From the cell containing the given text, extract its center point as [x, y] coordinate. 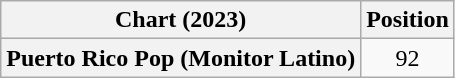
Puerto Rico Pop (Monitor Latino) [181, 58]
Position [408, 20]
Chart (2023) [181, 20]
92 [408, 58]
